Determine the (X, Y) coordinate at the center of the cell enclosing the given text.  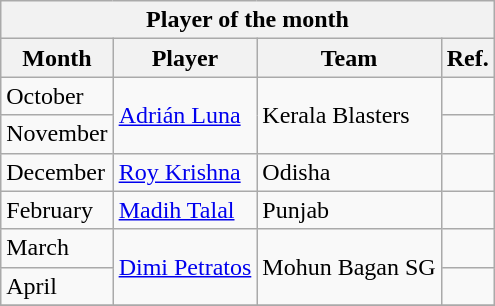
Adrián Luna (185, 115)
December (57, 172)
April (57, 286)
Kerala Blasters (349, 115)
Punjab (349, 210)
Odisha (349, 172)
Mohun Bagan SG (349, 267)
Ref. (468, 58)
October (57, 96)
Roy Krishna (185, 172)
February (57, 210)
November (57, 134)
Player of the month (248, 20)
Madih Talal (185, 210)
Dimi Petratos (185, 267)
Team (349, 58)
March (57, 248)
Month (57, 58)
Player (185, 58)
